Provide the [x, y] coordinate of the cell's center where the given text is located.  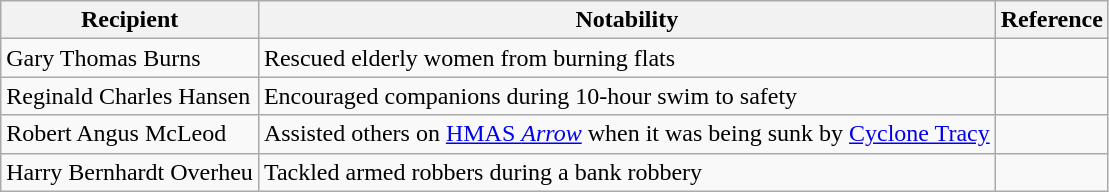
Reginald Charles Hansen [130, 96]
Reference [1052, 20]
Recipient [130, 20]
Notability [626, 20]
Assisted others on HMAS Arrow when it was being sunk by Cyclone Tracy [626, 134]
Tackled armed robbers during a bank robbery [626, 172]
Gary Thomas Burns [130, 58]
Harry Bernhardt Overheu [130, 172]
Rescued elderly women from burning flats [626, 58]
Robert Angus McLeod [130, 134]
Encouraged companions during 10-hour swim to safety [626, 96]
